Return the (x, y) coordinate for the center point of the cell that contains the specified text.  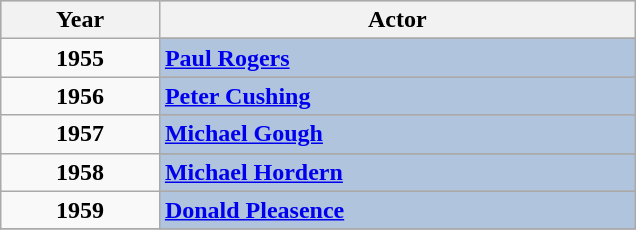
1955 (80, 58)
Actor (397, 20)
Paul Rogers (397, 58)
Michael Gough (397, 134)
1958 (80, 172)
1957 (80, 134)
Donald Pleasence (397, 210)
Peter Cushing (397, 96)
1956 (80, 96)
Year (80, 20)
Michael Hordern (397, 172)
1959 (80, 210)
